From the cell containing the given text, extract its center point as [X, Y] coordinate. 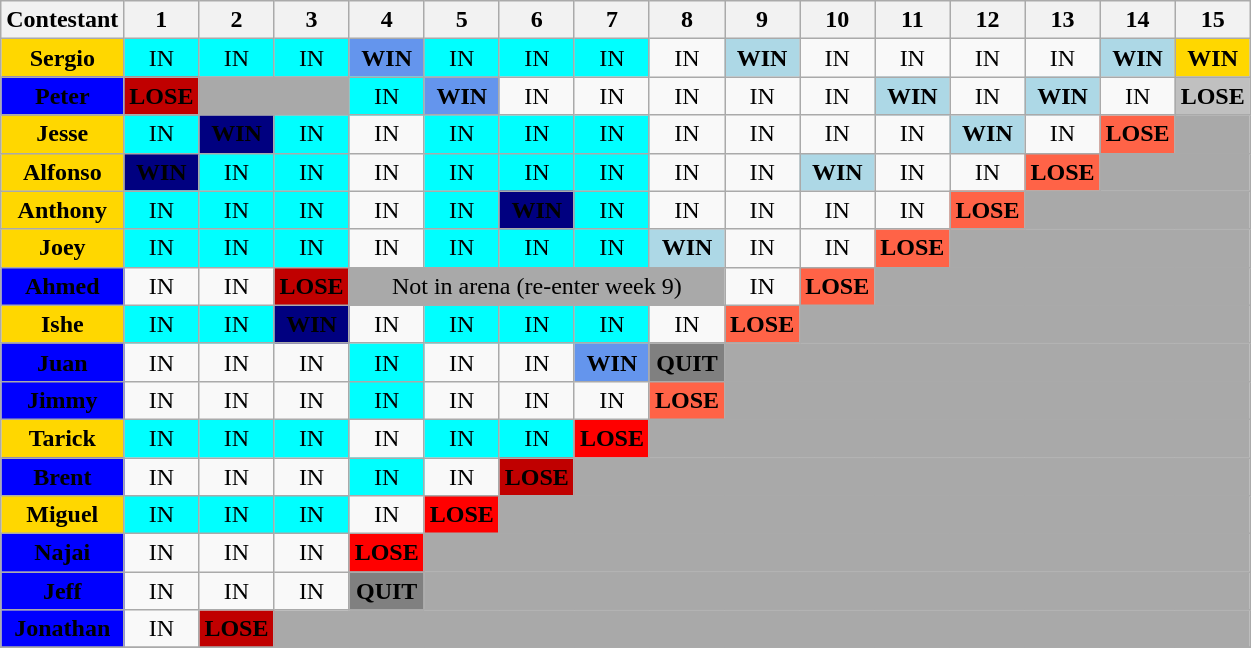
11 [912, 20]
10 [838, 20]
Ahmed [62, 286]
Anthony [62, 210]
Jonathan [62, 629]
1 [162, 20]
15 [1212, 20]
12 [988, 20]
13 [1062, 20]
Brent [62, 477]
Peter [62, 96]
3 [312, 20]
Jeff [62, 591]
Not in arena (re-enter week 9) [536, 286]
7 [612, 20]
Jimmy [62, 400]
9 [762, 20]
2 [236, 20]
Joey [62, 248]
Alfonso [62, 172]
14 [1138, 20]
Najai [62, 553]
6 [536, 20]
Juan [62, 362]
Tarick [62, 438]
8 [686, 20]
Contestant [62, 20]
Miguel [62, 515]
Sergio [62, 58]
4 [386, 20]
Jesse [62, 134]
Ishe [62, 324]
5 [462, 20]
